For the text-containing cell, return its midpoint in (X, Y) coordinate format. 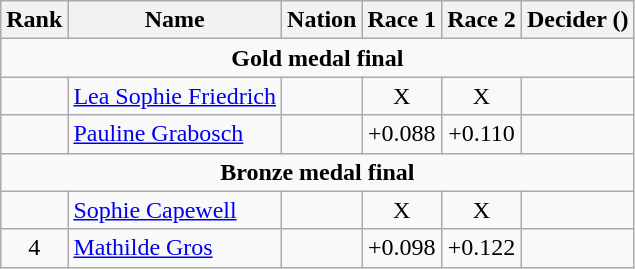
Pauline Grabosch (175, 134)
Mathilde Gros (175, 248)
+0.122 (482, 248)
Lea Sophie Friedrich (175, 96)
Gold medal final (318, 58)
Sophie Capewell (175, 210)
Rank (34, 20)
+0.088 (402, 134)
Name (175, 20)
4 (34, 248)
Race 1 (402, 20)
Bronze medal final (318, 172)
+0.110 (482, 134)
+0.098 (402, 248)
Decider () (578, 20)
Nation (322, 20)
Race 2 (482, 20)
